Detect which cell encompasses the target text, then output its (X, Y) center coordinate. 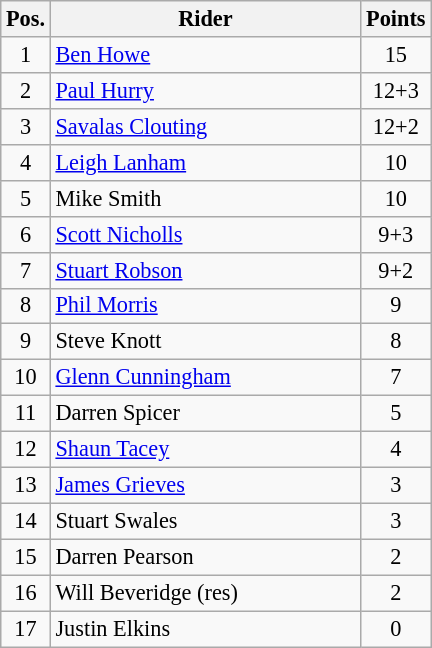
0 (396, 629)
Leigh Lanham (205, 162)
Scott Nicholls (205, 234)
Phil Morris (205, 306)
Points (396, 19)
Savalas Clouting (205, 126)
Steve Knott (205, 342)
12 (26, 450)
12+2 (396, 126)
9+3 (396, 234)
Darren Pearson (205, 557)
Justin Elkins (205, 629)
14 (26, 521)
Stuart Swales (205, 521)
Glenn Cunningham (205, 378)
17 (26, 629)
James Grieves (205, 485)
Paul Hurry (205, 90)
Shaun Tacey (205, 450)
Ben Howe (205, 55)
13 (26, 485)
Mike Smith (205, 198)
11 (26, 414)
Darren Spicer (205, 414)
6 (26, 234)
Rider (205, 19)
16 (26, 593)
1 (26, 55)
9+2 (396, 270)
Will Beveridge (res) (205, 593)
Stuart Robson (205, 270)
12+3 (396, 90)
Pos. (26, 19)
